Identify which cell holds the provided text, then report its [X, Y] central coordinate. 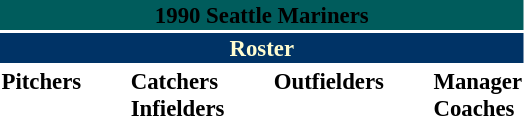
1990 Seattle Mariners [262, 15]
Roster [262, 48]
